Provide the (x, y) coordinate of the cell's center where the given text is located.  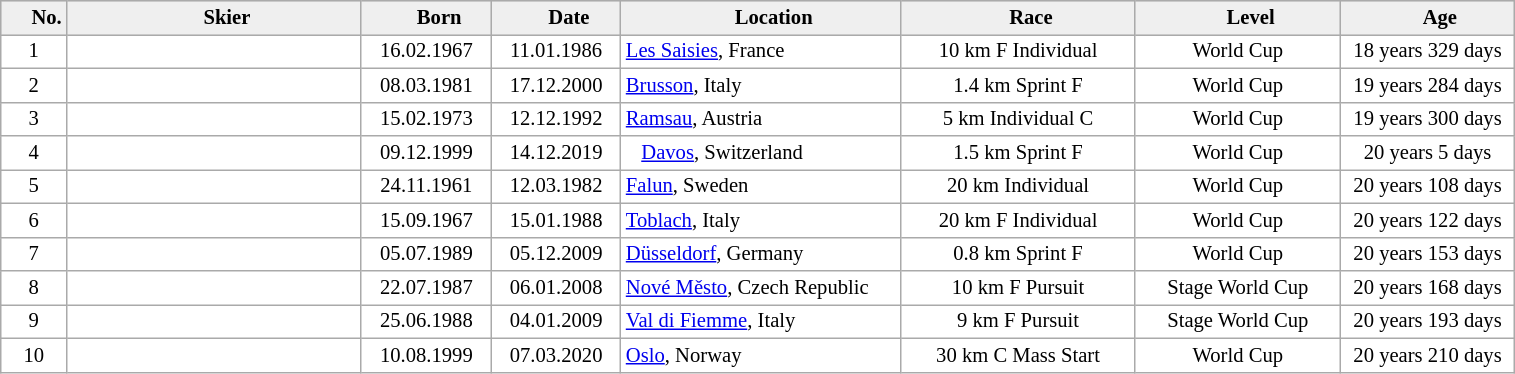
Age (1428, 17)
9 (34, 321)
20 years 210 days (1428, 355)
7 (34, 254)
20 km F Individual (1018, 220)
Düsseldorf, Germany (761, 254)
04.01.2009 (556, 321)
20 years 108 days (1428, 186)
20 years 193 days (1428, 321)
19 years 300 days (1428, 119)
Falun, Sweden (761, 186)
4 (34, 153)
10 (34, 355)
0.8 km Sprint F (1018, 254)
2 (34, 85)
17.12.2000 (556, 85)
Born (426, 17)
5 km Individual C (1018, 119)
Oslo, Norway (761, 355)
15.09.1967 (426, 220)
Davos, Switzerland (761, 153)
1.4 km Sprint F (1018, 85)
Skier (214, 17)
No. (34, 17)
18 years 329 days (1428, 51)
10 km F Pursuit (1018, 287)
20 years 122 days (1428, 220)
9 km F Pursuit (1018, 321)
05.07.1989 (426, 254)
Brusson, Italy (761, 85)
Toblach, Italy (761, 220)
Location (761, 17)
12.03.1982 (556, 186)
11.01.1986 (556, 51)
Nové Město, Czech Republic (761, 287)
10 km F Individual (1018, 51)
8 (34, 287)
Ramsau, Austria (761, 119)
09.12.1999 (426, 153)
25.06.1988 (426, 321)
20 km Individual (1018, 186)
20 years 153 days (1428, 254)
16.02.1967 (426, 51)
14.12.2019 (556, 153)
20 years 168 days (1428, 287)
19 years 284 days (1428, 85)
30 km C Mass Start (1018, 355)
Les Saisies, France (761, 51)
15.01.1988 (556, 220)
15.02.1973 (426, 119)
05.12.2009 (556, 254)
07.03.2020 (556, 355)
Level (1238, 17)
10.08.1999 (426, 355)
1.5 km Sprint F (1018, 153)
Val di Fiemme, Italy (761, 321)
24.11.1961 (426, 186)
06.01.2008 (556, 287)
6 (34, 220)
12.12.1992 (556, 119)
22.07.1987 (426, 287)
08.03.1981 (426, 85)
3 (34, 119)
20 years 5 days (1428, 153)
Date (556, 17)
Race (1018, 17)
5 (34, 186)
1 (34, 51)
